Output the (x, y) coordinate of the center of the cell containing the given text.  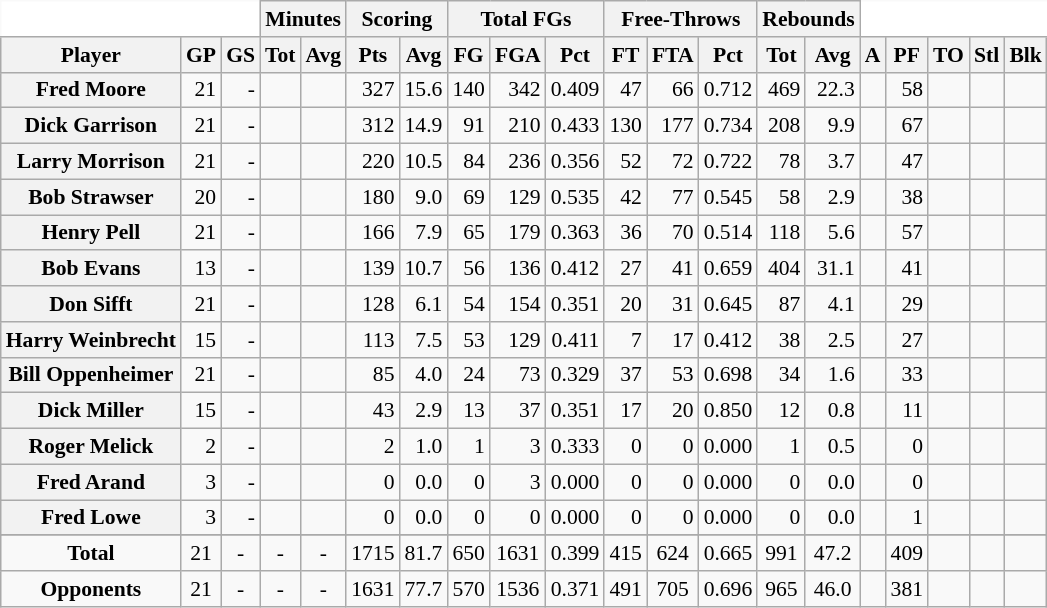
220 (372, 162)
Bob Strawser (91, 197)
0.850 (728, 411)
54 (468, 304)
73 (518, 375)
85 (372, 375)
342 (518, 90)
FT (626, 55)
9.9 (832, 126)
Larry Morrison (91, 162)
Don Sifft (91, 304)
0.722 (728, 162)
84 (468, 162)
Rebounds (808, 19)
Fred Arand (91, 482)
0.356 (576, 162)
15.6 (424, 90)
Player (91, 55)
52 (626, 162)
327 (372, 90)
78 (781, 162)
705 (673, 589)
46.0 (832, 589)
991 (781, 554)
0.333 (576, 447)
Blk (1026, 55)
14.9 (424, 126)
139 (372, 269)
118 (781, 233)
136 (518, 269)
Harry Weinbrecht (91, 340)
TO (948, 55)
113 (372, 340)
140 (468, 90)
177 (673, 126)
0.8 (832, 411)
66 (673, 90)
FG (468, 55)
624 (673, 554)
208 (781, 126)
409 (908, 554)
0.535 (576, 197)
0.696 (728, 589)
469 (781, 90)
0.411 (576, 340)
166 (372, 233)
GS (240, 55)
Dick Miller (91, 411)
67 (908, 126)
Stl (986, 55)
29 (908, 304)
1715 (372, 554)
65 (468, 233)
1.0 (424, 447)
154 (518, 304)
0.698 (728, 375)
0.363 (576, 233)
Fred Lowe (91, 518)
34 (781, 375)
0.371 (576, 589)
12 (781, 411)
2.5 (832, 340)
0.409 (576, 90)
7.5 (424, 340)
91 (468, 126)
Fred Moore (91, 90)
0.734 (728, 126)
Total FGs (526, 19)
Bob Evans (91, 269)
6.1 (424, 304)
130 (626, 126)
77 (673, 197)
72 (673, 162)
650 (468, 554)
Scoring (396, 19)
0.659 (728, 269)
22.3 (832, 90)
Bill Oppenheimer (91, 375)
31.1 (832, 269)
1536 (518, 589)
5.6 (832, 233)
11 (908, 411)
0.329 (576, 375)
81.7 (424, 554)
70 (673, 233)
0.514 (728, 233)
FGA (518, 55)
0.433 (576, 126)
Total (91, 554)
56 (468, 269)
GP (201, 55)
0.665 (728, 554)
0.399 (576, 554)
Pts (372, 55)
3.7 (832, 162)
210 (518, 126)
381 (908, 589)
Henry Pell (91, 233)
FTA (673, 55)
0.5 (832, 447)
42 (626, 197)
69 (468, 197)
77.7 (424, 589)
57 (908, 233)
9.0 (424, 197)
570 (468, 589)
31 (673, 304)
0.712 (728, 90)
1.6 (832, 375)
180 (372, 197)
4.1 (832, 304)
A (873, 55)
128 (372, 304)
47.2 (832, 554)
Roger Melick (91, 447)
10.7 (424, 269)
312 (372, 126)
415 (626, 554)
965 (781, 589)
Opponents (91, 589)
236 (518, 162)
10.5 (424, 162)
Minutes (303, 19)
0.545 (728, 197)
491 (626, 589)
PF (908, 55)
7.9 (424, 233)
404 (781, 269)
87 (781, 304)
43 (372, 411)
Free-Throws (680, 19)
Dick Garrison (91, 126)
0.645 (728, 304)
24 (468, 375)
33 (908, 375)
7 (626, 340)
4.0 (424, 375)
36 (626, 233)
179 (518, 233)
